For the text-containing cell, return its midpoint in (x, y) coordinate format. 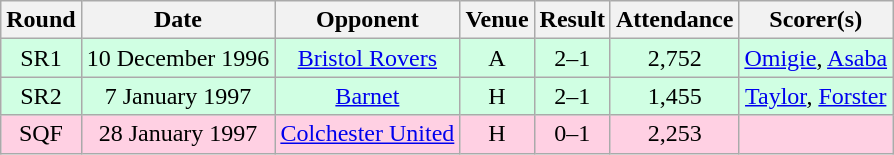
A (497, 58)
10 December 1996 (178, 58)
Venue (497, 20)
Omigie, Asaba (816, 58)
Date (178, 20)
7 January 1997 (178, 96)
Result (572, 20)
Round (41, 20)
SR1 (41, 58)
1,455 (674, 96)
Scorer(s) (816, 20)
28 January 1997 (178, 134)
Barnet (368, 96)
2,752 (674, 58)
Taylor, Forster (816, 96)
2,253 (674, 134)
SQF (41, 134)
Opponent (368, 20)
Attendance (674, 20)
Colchester United (368, 134)
Bristol Rovers (368, 58)
SR2 (41, 96)
0–1 (572, 134)
